For the text-containing cell, return its midpoint in [x, y] coordinate format. 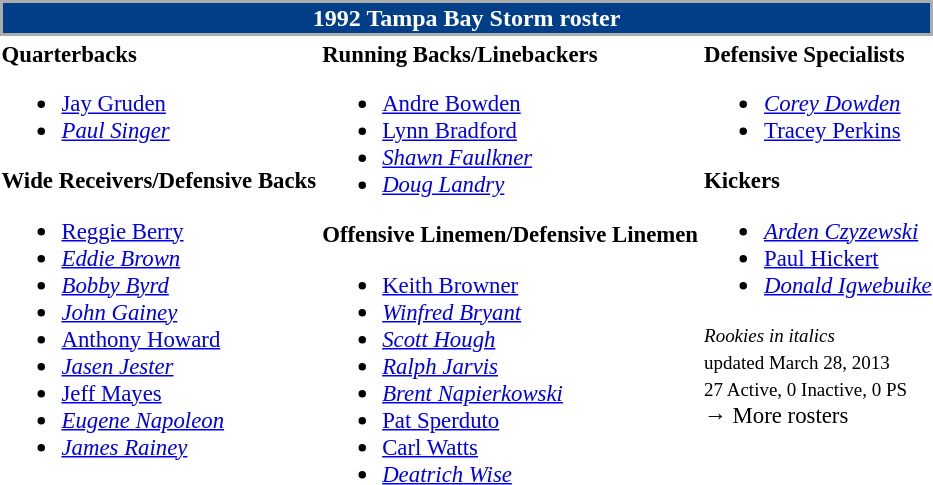
1992 Tampa Bay Storm roster [466, 18]
